Return the (x, y) coordinate for the center point of the cell that contains the specified text.  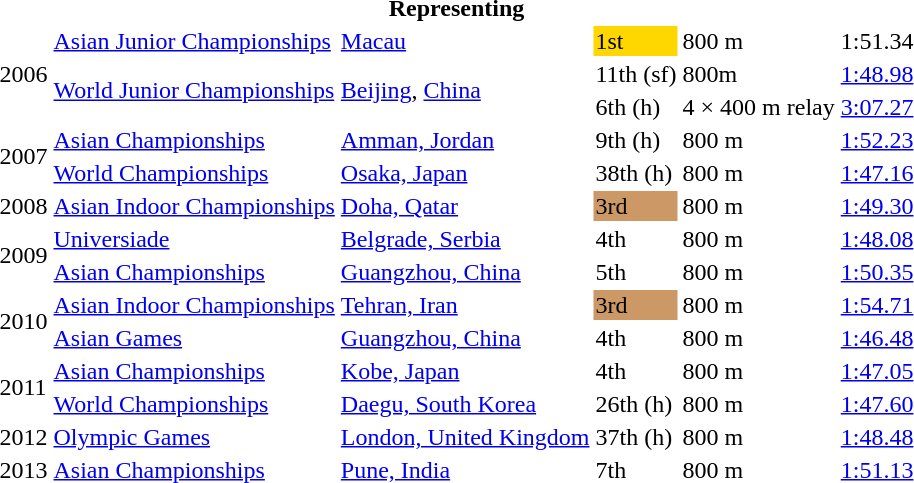
1st (636, 41)
Daegu, South Korea (465, 404)
Asian Games (194, 338)
Asian Junior Championships (194, 41)
Beijing, China (465, 90)
26th (h) (636, 404)
Osaka, Japan (465, 173)
Belgrade, Serbia (465, 239)
Doha, Qatar (465, 206)
4 × 400 m relay (758, 107)
Universiade (194, 239)
Amman, Jordan (465, 140)
11th (sf) (636, 74)
38th (h) (636, 173)
Olympic Games (194, 437)
Tehran, Iran (465, 305)
37th (h) (636, 437)
Macau (465, 41)
9th (h) (636, 140)
World Junior Championships (194, 90)
5th (636, 272)
800m (758, 74)
Kobe, Japan (465, 371)
6th (h) (636, 107)
London, United Kingdom (465, 437)
